Provide the [x, y] coordinate of the cell's center where the given text is located.  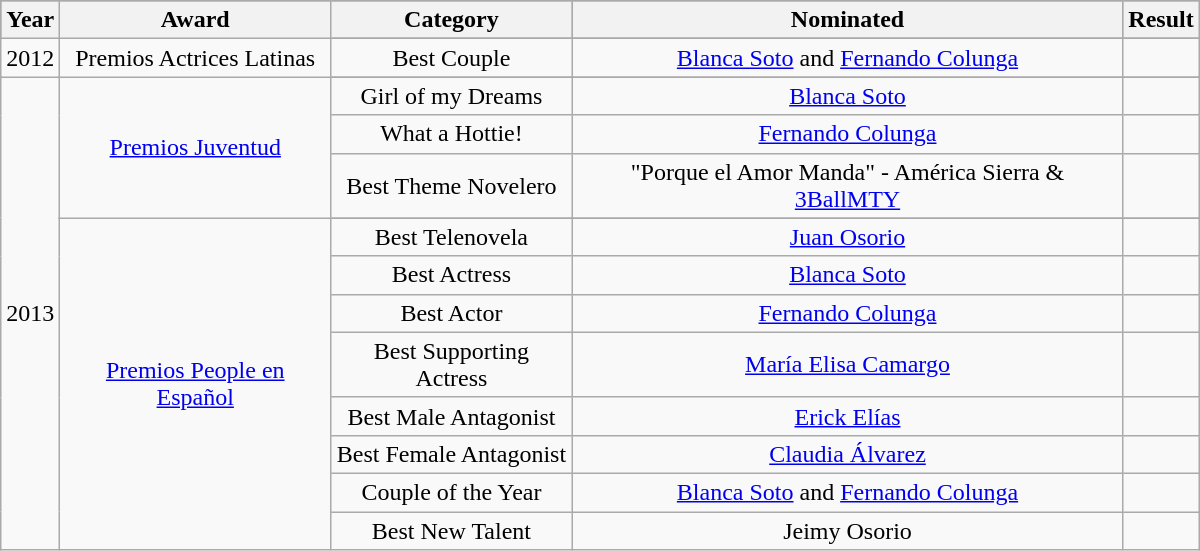
Nominated [848, 20]
Best Supporting Actress [452, 364]
Best Male Antagonist [452, 416]
Erick Elías [848, 416]
"Porque el Amor Manda" - América Sierra & 3BallMTY [848, 186]
Jeimy Osorio [848, 531]
Best Female Antagonist [452, 454]
Premios Juventud [196, 148]
María Elisa Camargo [848, 364]
2013 [30, 314]
Best Theme Novelero [452, 186]
Best Actor [452, 313]
Claudia Álvarez [848, 454]
Premios People en Español [196, 384]
Premios Actrices Latinas [196, 58]
Year [30, 20]
2012 [30, 58]
Juan Osorio [848, 237]
Best Telenovela [452, 237]
Best New Talent [452, 531]
Result [1161, 20]
What a Hottie! [452, 134]
Girl of my Dreams [452, 96]
Best Actress [452, 275]
Best Couple [452, 58]
Category [452, 20]
Award [196, 20]
Couple of the Year [452, 492]
